Search for the cell housing the specified text and yield its [X, Y] center coordinate. 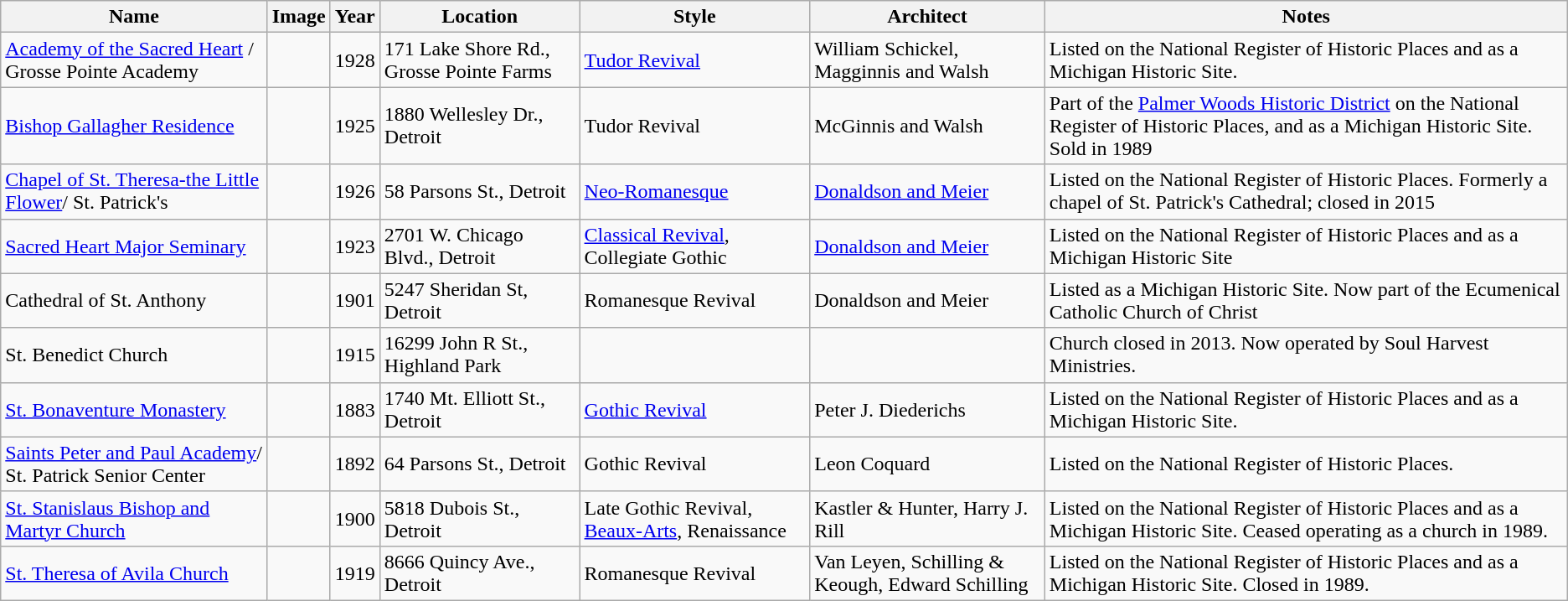
1892 [355, 464]
1740 Mt. Elliott St., Detroit [479, 409]
Style [695, 17]
St. Bonaventure Monastery [134, 409]
Listed on the National Register of Historic Places and as a Michigan Historic Site [1306, 246]
Cathedral of St. Anthony [134, 300]
Kastler & Hunter, Harry J. Rill [928, 518]
64 Parsons St., Detroit [479, 464]
1883 [355, 409]
Listed on the National Register of Historic Places. Formerly a chapel of St. Patrick's Cathedral; closed in 2015 [1306, 191]
1900 [355, 518]
16299 John R St., Highland Park [479, 355]
Notes [1306, 17]
1925 [355, 126]
1919 [355, 573]
1926 [355, 191]
Part of the Palmer Woods Historic District on the National Register of Historic Places, and as a Michigan Historic Site. Sold in 1989 [1306, 126]
Name [134, 17]
Van Leyen, Schilling & Keough, Edward Schilling [928, 573]
Church closed in 2013. Now operated by Soul Harvest Ministries. [1306, 355]
Leon Coquard [928, 464]
1880 Wellesley Dr., Detroit [479, 126]
1901 [355, 300]
Classical Revival, Collegiate Gothic [695, 246]
Saints Peter and Paul Academy/ St. Patrick Senior Center [134, 464]
St. Theresa of Avila Church [134, 573]
5247 Sheridan St, Detroit [479, 300]
Peter J. Diederichs [928, 409]
Year [355, 17]
Late Gothic Revival, Beaux-Arts, Renaissance [695, 518]
58 Parsons St., Detroit [479, 191]
Listed on the National Register of Historic Places and as a Michigan Historic Site. Ceased operating as a church in 1989. [1306, 518]
1915 [355, 355]
2701 W. Chicago Blvd., Detroit [479, 246]
5818 Dubois St., Detroit [479, 518]
Chapel of St. Theresa-the Little Flower/ St. Patrick's [134, 191]
Architect [928, 17]
Listed on the National Register of Historic Places and as a Michigan Historic Site. Closed in 1989. [1306, 573]
William Schickel,Magginnis and Walsh [928, 60]
Image [298, 17]
Bishop Gallagher Residence [134, 126]
Listed on the National Register of Historic Places. [1306, 464]
Sacred Heart Major Seminary [134, 246]
McGinnis and Walsh [928, 126]
Listed as a Michigan Historic Site. Now part of the Ecumenical Catholic Church of Christ [1306, 300]
1923 [355, 246]
Location [479, 17]
Academy of the Sacred Heart / Grosse Pointe Academy [134, 60]
St. Stanislaus Bishop and Martyr Church [134, 518]
St. Benedict Church [134, 355]
Neo-Romanesque [695, 191]
171 Lake Shore Rd., Grosse Pointe Farms [479, 60]
1928 [355, 60]
8666 Quincy Ave., Detroit [479, 573]
